Identify which cell holds the provided text, then report its (x, y) central coordinate. 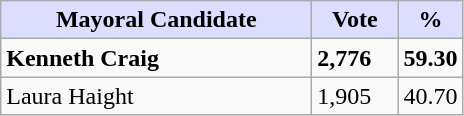
1,905 (355, 96)
Kenneth Craig (156, 58)
40.70 (430, 96)
2,776 (355, 58)
Vote (355, 20)
Mayoral Candidate (156, 20)
59.30 (430, 58)
Laura Haight (156, 96)
% (430, 20)
